Detect which cell encompasses the target text, then output its (x, y) center coordinate. 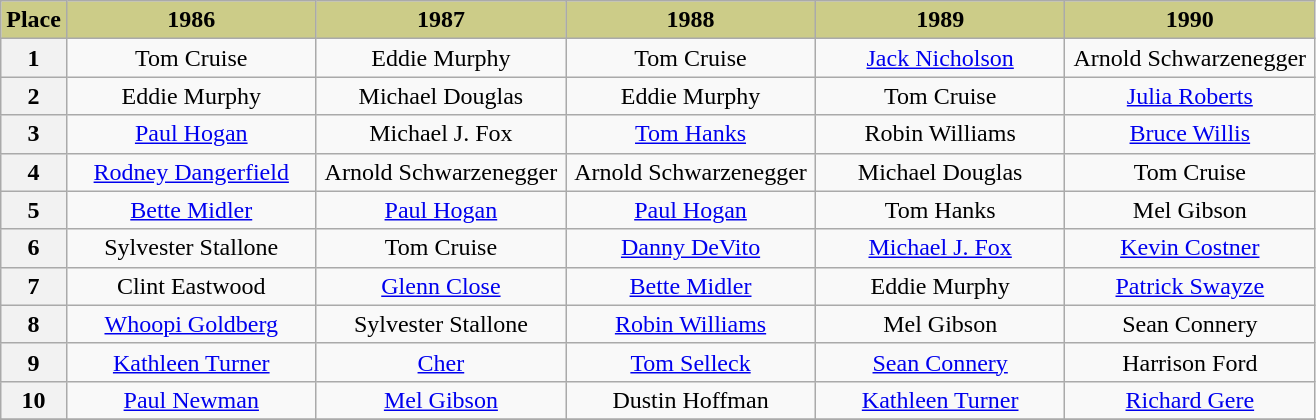
8 (34, 324)
Richard Gere (1190, 400)
Place (34, 20)
Jack Nicholson (940, 58)
1986 (191, 20)
1 (34, 58)
3 (34, 134)
Cher (441, 362)
Julia Roberts (1190, 96)
1988 (691, 20)
1989 (940, 20)
Bruce Willis (1190, 134)
1987 (441, 20)
Kevin Costner (1190, 248)
Glenn Close (441, 286)
Patrick Swayze (1190, 286)
5 (34, 210)
Danny DeVito (691, 248)
9 (34, 362)
6 (34, 248)
4 (34, 172)
1990 (1190, 20)
Clint Eastwood (191, 286)
2 (34, 96)
Harrison Ford (1190, 362)
Whoopi Goldberg (191, 324)
Dustin Hoffman (691, 400)
10 (34, 400)
Rodney Dangerfield (191, 172)
Tom Selleck (691, 362)
Paul Newman (191, 400)
7 (34, 286)
